Output the (X, Y) coordinate of the center of the cell containing the given text.  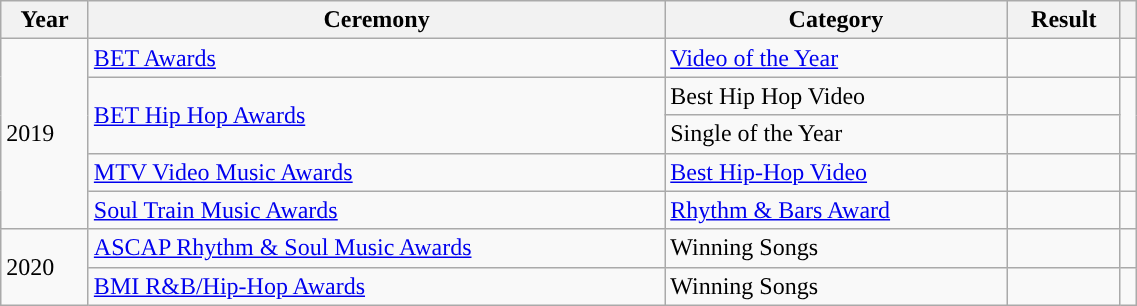
Best Hip-Hop Video (836, 172)
ASCAP Rhythm & Soul Music Awards (376, 248)
BMI R&B/Hip-Hop Awards (376, 286)
MTV Video Music Awards (376, 172)
BET Awards (376, 58)
Best Hip Hop Video (836, 96)
Year (45, 20)
Rhythm & Bars Award (836, 210)
Category (836, 20)
Ceremony (376, 20)
BET Hip Hop Awards (376, 115)
2020 (45, 267)
Single of the Year (836, 134)
Soul Train Music Awards (376, 210)
Result (1064, 20)
2019 (45, 134)
Video of the Year (836, 58)
